From the cell containing the given text, extract its center point as [x, y] coordinate. 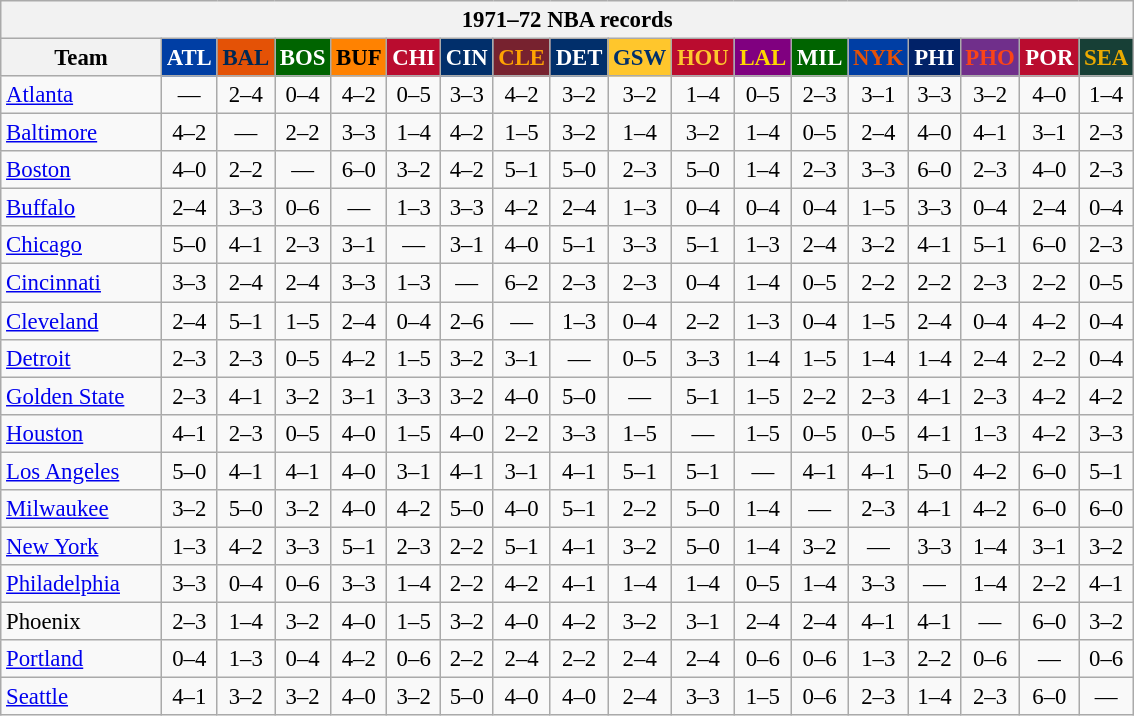
Seattle [82, 697]
SEA [1106, 58]
CIN [467, 58]
PHI [934, 58]
1971–72 NBA records [568, 20]
BAL [246, 58]
Los Angeles [82, 471]
2–6 [467, 321]
Cleveland [82, 321]
Buffalo [82, 208]
HOU [704, 58]
Atlanta [82, 95]
GSW [640, 58]
Houston [82, 433]
Baltimore [82, 133]
Golden State [82, 396]
ATL [189, 58]
BOS [303, 58]
Portland [82, 659]
CLE [522, 58]
Philadelphia [82, 584]
Team [82, 58]
CHI [414, 58]
New York [82, 546]
Milwaukee [82, 509]
Detroit [82, 358]
LAL [762, 58]
PHO [990, 58]
NYK [878, 58]
DET [578, 58]
BUF [359, 58]
6–2 [522, 283]
Cincinnati [82, 283]
Phoenix [82, 621]
Chicago [82, 245]
POR [1050, 58]
Boston [82, 170]
MIL [820, 58]
